Detect which cell encompasses the target text, then output its (X, Y) center coordinate. 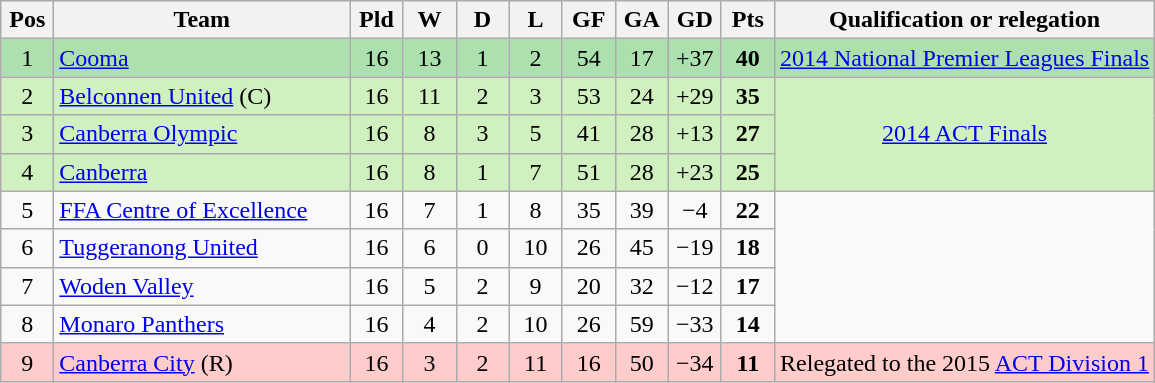
50 (642, 362)
40 (748, 58)
Monaro Panthers (202, 324)
GA (642, 20)
−33 (694, 324)
GD (694, 20)
Pos (28, 20)
13 (430, 58)
Woden Valley (202, 286)
Cooma (202, 58)
Team (202, 20)
−19 (694, 248)
−12 (694, 286)
24 (642, 96)
0 (482, 248)
+13 (694, 134)
L (536, 20)
Pts (748, 20)
22 (748, 210)
45 (642, 248)
18 (748, 248)
Canberra (202, 172)
D (482, 20)
−34 (694, 362)
53 (588, 96)
25 (748, 172)
27 (748, 134)
+23 (694, 172)
54 (588, 58)
20 (588, 286)
W (430, 20)
Belconnen United (C) (202, 96)
Qualification or relegation (964, 20)
41 (588, 134)
+29 (694, 96)
2014 National Premier Leagues Finals (964, 58)
Canberra Olympic (202, 134)
51 (588, 172)
Canberra City (R) (202, 362)
32 (642, 286)
+37 (694, 58)
14 (748, 324)
59 (642, 324)
GF (588, 20)
2014 ACT Finals (964, 134)
Pld (376, 20)
−4 (694, 210)
FFA Centre of Excellence (202, 210)
Tuggeranong United (202, 248)
Relegated to the 2015 ACT Division 1 (964, 362)
39 (642, 210)
